Pinpoint the cell where the given text exists, returning its (X, Y) midpoint coordinate. 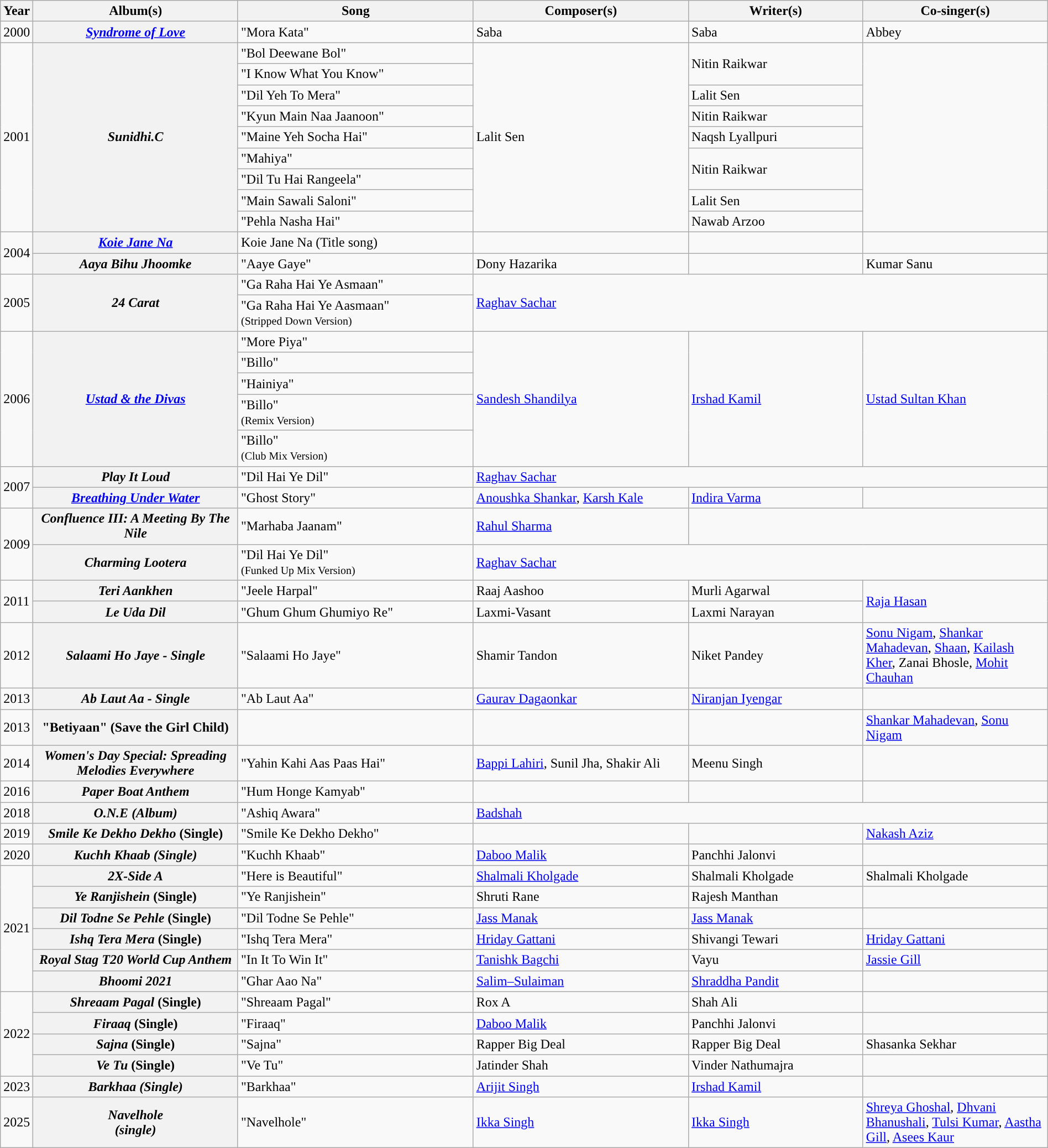
"Maine Yeh Socha Hai" (355, 137)
Writer(s) (776, 11)
Paper Boat Anthem (136, 792)
"Dil Yeh To Mera" (355, 95)
Shankar Mahadevan, Sonu Nigam (955, 727)
Song (355, 11)
Sonu Nigam, Shankar Mahadevan, Shaan, Kailash Kher, Zanai Bhosle, Mohit Chauhan (955, 655)
2012 (17, 655)
Ve Tu (Single) (136, 1065)
"Dil Hai Ye Dil"(Funked Up Mix Version) (355, 562)
2000 (17, 32)
"Ishq Tera Mera" (355, 939)
Nawab Arzoo (776, 221)
Naqsh Lyallpuri (776, 137)
Royal Stag T20 World Cup Anthem (136, 960)
Tanishk Bagchi (580, 960)
Shah Ali (776, 1002)
"Shreaam Pagal" (355, 1002)
O.N.E (Album) (136, 813)
Shreya Ghoshal, Dhvani Bhanushali, Tulsi Kumar, Aastha Gill, Asees Kaur (955, 1123)
"Sajna" (355, 1044)
Breathing Under Water (136, 498)
Niket Pandey (776, 655)
Sunidhi.C (136, 137)
"Kuchh Khaab" (355, 855)
Shivangi Tewari (776, 939)
"In It To Win It" (355, 960)
"Yahin Kahi Aas Paas Hai" (355, 763)
Rajesh Manthan (776, 897)
"Ghost Story" (355, 498)
2023 (17, 1087)
"Navelhole" (355, 1123)
Laxmi Narayan (776, 612)
"Hum Honge Kamyab" (355, 792)
2025 (17, 1123)
Jassie Gill (955, 960)
2018 (17, 813)
2004 (17, 253)
Raja Hasan (955, 601)
"I Know What You Know" (355, 74)
2005 (17, 303)
Jatinder Shah (580, 1065)
Firaaq (Single) (136, 1023)
Composer(s) (580, 11)
Murli Agarwal (776, 591)
Arijit Singh (580, 1087)
Album(s) (136, 11)
Smile Ke Dekho Dekho (Single) (136, 834)
Indira Varma (776, 498)
"Mora Kata" (355, 32)
Dony Hazarika (580, 264)
"Here is Beautiful" (355, 876)
"Ga Raha Hai Ye Asmaan" (355, 285)
2022 (17, 1034)
Rox A (580, 1002)
Salaami Ho Jaye - Single (136, 655)
"Dil Hai Ye Dil" (355, 477)
Teri Aankhen (136, 591)
Shruti Rane (580, 897)
"Marhaba Jaanam" (355, 526)
Sandesh Shandilya (580, 399)
2001 (17, 137)
Sajna (Single) (136, 1044)
Raaj Aashoo (580, 591)
Koie Jane Na (Title song) (355, 242)
Laxmi-Vasant (580, 612)
"Aaye Gaye" (355, 264)
Koie Jane Na (136, 242)
Meenu Singh (776, 763)
"Jeele Harpal" (355, 591)
Confluence III: A Meeting By The Nile (136, 526)
Salim–Sulaiman (580, 981)
"Ghum Ghum Ghumiyo Re" (355, 612)
Ustad & the Divas (136, 399)
Ye Ranjishein (Single) (136, 897)
"Ghar Aao Na" (355, 981)
Le Uda Dil (136, 612)
2020 (17, 855)
2016 (17, 792)
Ab Laut Aa - Single (136, 698)
Shraddha Pandit (776, 981)
Kuchh Khaab (Single) (136, 855)
Charming Lootera (136, 562)
"Dil Todne Se Pehle" (355, 918)
2011 (17, 601)
Women's Day Special: Spreading Melodies Everywhere (136, 763)
"Billo"(Remix Version) (355, 413)
Anoushka Shankar, Karsh Kale (580, 498)
Barkhaa (Single) (136, 1087)
"Main Sawali Saloni" (355, 200)
"Kyun Main Naa Jaanoon" (355, 116)
Nakash Aziz (955, 834)
Rahul Sharma (580, 526)
Shreaam Pagal (Single) (136, 1002)
Syndrome of Love (136, 32)
Aaya Bihu Jhoomke (136, 264)
"Firaaq" (355, 1023)
Badshah (761, 813)
"Bol Deewane Bol" (355, 53)
Bhoomi 2021 (136, 981)
2014 (17, 763)
"Billo"(Club Mix Version) (355, 448)
"Dil Tu Hai Rangeela" (355, 179)
Vinder Nathumajra (776, 1065)
Co-singer(s) (955, 11)
"Barkhaa" (355, 1087)
Year (17, 11)
"Ashiq Awara" (355, 813)
2019 (17, 834)
2007 (17, 487)
Navelhole(single) (136, 1123)
Ishq Tera Mera (Single) (136, 939)
2021 (17, 928)
2006 (17, 399)
Dil Todne Se Pehle (Single) (136, 918)
Shamir Tandon (580, 655)
"Ve Tu" (355, 1065)
"Betiyaan" (Save the Girl Child) (136, 727)
"Mahiya" (355, 158)
"Ga Raha Hai Ye Aasmaan"(Stripped Down Version) (355, 313)
2X-Side A (136, 876)
Ustad Sultan Khan (955, 399)
"Ab Laut Aa" (355, 698)
"Billo" (355, 363)
Niranjan Iyengar (776, 698)
"Salaami Ho Jaye" (355, 655)
"Ye Ranjishein" (355, 897)
2009 (17, 544)
"Smile Ke Dekho Dekho" (355, 834)
Vayu (776, 960)
"More Piya" (355, 342)
"Pehla Nasha Hai" (355, 221)
Kumar Sanu (955, 264)
Shasanka Sekhar (955, 1044)
Abbey (955, 32)
24 Carat (136, 303)
Gaurav Dagaonkar (580, 698)
"Hainiya" (355, 384)
Play It Loud (136, 477)
Bappi Lahiri, Sunil Jha, Shakir Ali (580, 763)
